Determine the [x, y] coordinate at the center of the cell enclosing the given text.  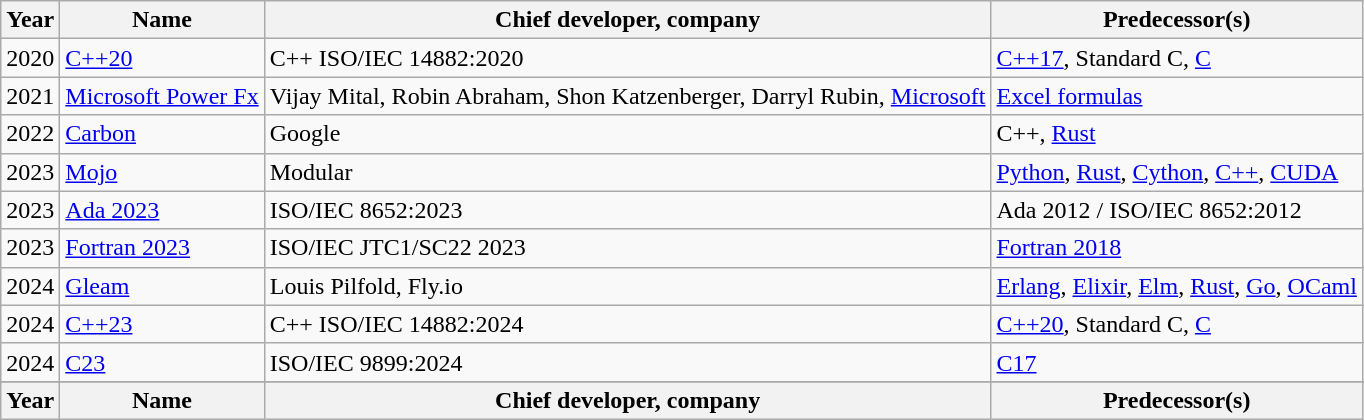
C++20 [162, 58]
Louis Pilfold, Fly.io [628, 286]
C++17, Standard C, C [1176, 58]
2022 [30, 134]
C++, Rust [1176, 134]
C++ ISO/IEC 14882:2020 [628, 58]
ISO/IEC 9899:2024 [628, 362]
C++23 [162, 324]
C17 [1176, 362]
Microsoft Power Fx [162, 96]
2020 [30, 58]
2021 [30, 96]
Mojo [162, 172]
C23 [162, 362]
Vijay Mital, Robin Abraham, Shon Katzenberger, Darryl Rubin, Microsoft [628, 96]
Google [628, 134]
ISO/IEC 8652:2023 [628, 210]
Erlang, Elixir, Elm, Rust, Go, OCaml [1176, 286]
Carbon [162, 134]
Modular [628, 172]
C++ ISO/IEC 14882:2024 [628, 324]
Excel formulas [1176, 96]
Ada 2023 [162, 210]
ISO/IEC JTC1/SC22 2023 [628, 248]
Fortran 2018 [1176, 248]
Ada 2012 / ISO/IEC 8652:2012 [1176, 210]
Python, Rust, Cython, C++, CUDA [1176, 172]
C++20, Standard C, C [1176, 324]
Fortran 2023 [162, 248]
Gleam [162, 286]
